From the cell containing the given text, extract its center point as (X, Y) coordinate. 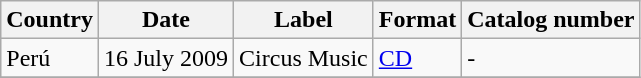
CD (417, 58)
- (551, 58)
Format (417, 20)
Label (304, 20)
Circus Music (304, 58)
Perú (50, 58)
16 July 2009 (166, 58)
Country (50, 20)
Date (166, 20)
Catalog number (551, 20)
